Find where the given text appears and provide that cell's center as [x, y] coordinate. 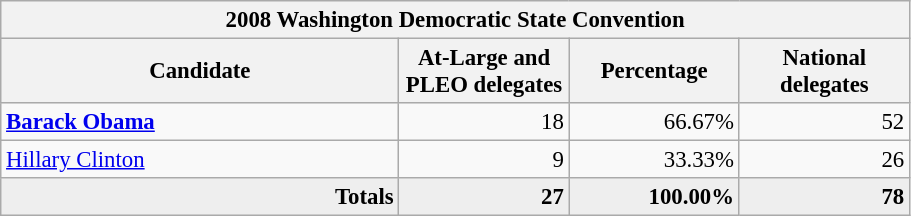
Totals [200, 197]
27 [484, 197]
Barack Obama [200, 122]
33.33% [654, 160]
National delegates [824, 72]
52 [824, 122]
2008 Washington Democratic State Convention [456, 20]
100.00% [654, 197]
78 [824, 197]
26 [824, 160]
Candidate [200, 72]
66.67% [654, 122]
Hillary Clinton [200, 160]
At-Large and PLEO delegates [484, 72]
18 [484, 122]
Percentage [654, 72]
9 [484, 160]
